Find where the given text appears and provide that cell's center as [X, Y] coordinate. 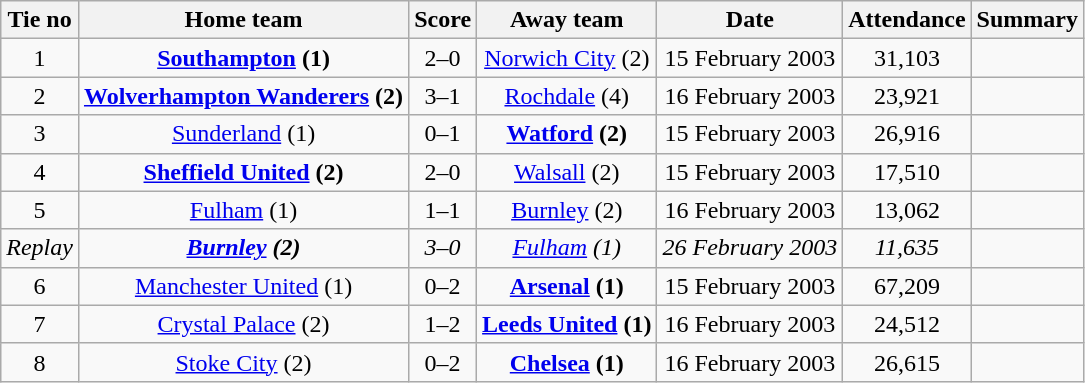
Wolverhampton Wanderers (2) [243, 96]
Watford (2) [567, 134]
26 February 2003 [750, 248]
23,921 [907, 96]
Summary [1027, 20]
Sheffield United (2) [243, 172]
3 [40, 134]
Date [750, 20]
Stoke City (2) [243, 362]
3–1 [443, 96]
Sunderland (1) [243, 134]
2 [40, 96]
1 [40, 58]
26,615 [907, 362]
1–1 [443, 210]
8 [40, 362]
Away team [567, 20]
3–0 [443, 248]
5 [40, 210]
0–1 [443, 134]
Chelsea (1) [567, 362]
7 [40, 324]
Walsall (2) [567, 172]
Manchester United (1) [243, 286]
26,916 [907, 134]
67,209 [907, 286]
Replay [40, 248]
Home team [243, 20]
1–2 [443, 324]
4 [40, 172]
Rochdale (4) [567, 96]
Norwich City (2) [567, 58]
17,510 [907, 172]
Tie no [40, 20]
13,062 [907, 210]
Score [443, 20]
Crystal Palace (2) [243, 324]
Attendance [907, 20]
31,103 [907, 58]
Southampton (1) [243, 58]
Leeds United (1) [567, 324]
6 [40, 286]
24,512 [907, 324]
11,635 [907, 248]
Arsenal (1) [567, 286]
